Search for the cell housing the specified text and yield its [X, Y] center coordinate. 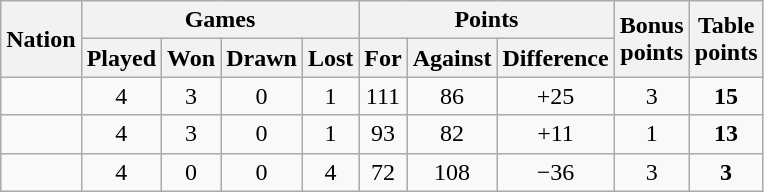
111 [383, 96]
+11 [556, 134]
Tablepoints [726, 39]
−36 [556, 172]
Bonuspoints [652, 39]
13 [726, 134]
Points [486, 20]
Played [121, 58]
Nation [41, 39]
Won [192, 58]
Lost [330, 58]
Drawn [262, 58]
72 [383, 172]
82 [452, 134]
93 [383, 134]
Games [220, 20]
Against [452, 58]
For [383, 58]
108 [452, 172]
86 [452, 96]
+25 [556, 96]
15 [726, 96]
Difference [556, 58]
